Output the [x, y] coordinate of the center of the cell containing the given text.  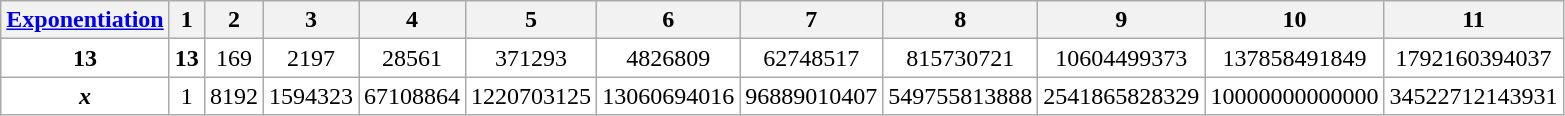
4826809 [668, 58]
Exponentiation [86, 20]
62748517 [812, 58]
13060694016 [668, 96]
7 [812, 20]
28561 [412, 58]
169 [234, 58]
549755813888 [960, 96]
6 [668, 20]
10000000000000 [1294, 96]
5 [532, 20]
34522712143931 [1474, 96]
2197 [310, 58]
1220703125 [532, 96]
137858491849 [1294, 58]
4 [412, 20]
2 [234, 20]
1594323 [310, 96]
11 [1474, 20]
96889010407 [812, 96]
10 [1294, 20]
815730721 [960, 58]
x [86, 96]
67108864 [412, 96]
371293 [532, 58]
10604499373 [1122, 58]
9 [1122, 20]
8192 [234, 96]
8 [960, 20]
3 [310, 20]
2541865828329 [1122, 96]
1792160394037 [1474, 58]
